Provide the [x, y] coordinate of the cell's center where the given text is located.  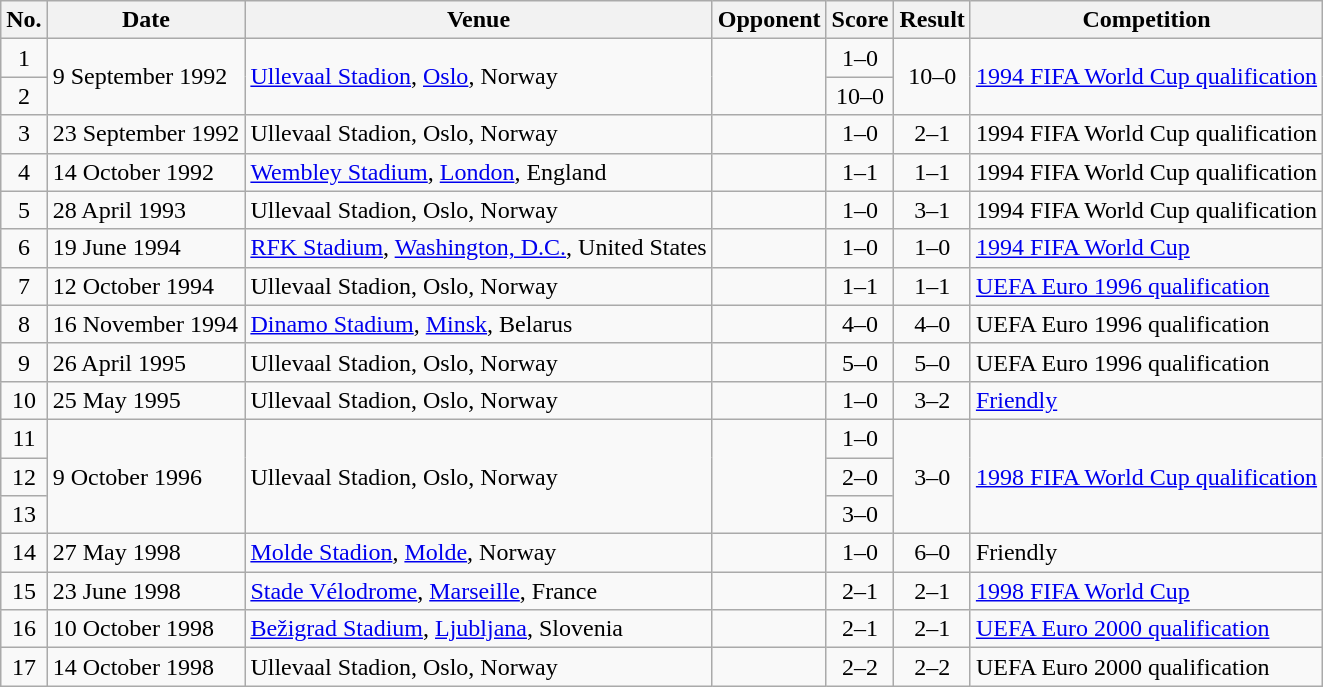
Venue [478, 20]
2–0 [860, 477]
1 [24, 58]
14 [24, 553]
Result [932, 20]
9 September 1992 [146, 77]
23 June 1998 [146, 591]
3–2 [932, 400]
1994 FIFA World Cup [1146, 248]
13 [24, 515]
4 [24, 172]
6 [24, 248]
27 May 1998 [146, 553]
5 [24, 210]
Competition [1146, 20]
3 [24, 134]
17 [24, 667]
1998 FIFA World Cup [1146, 591]
19 June 1994 [146, 248]
11 [24, 438]
10 October 1998 [146, 629]
12 [24, 477]
Opponent [769, 20]
RFK Stadium, Washington, D.C., United States [478, 248]
14 October 1998 [146, 667]
Wembley Stadium, London, England [478, 172]
Bežigrad Stadium, Ljubljana, Slovenia [478, 629]
No. [24, 20]
26 April 1995 [146, 362]
1998 FIFA World Cup qualification [1146, 476]
16 November 1994 [146, 324]
Date [146, 20]
2 [24, 96]
3–1 [932, 210]
Score [860, 20]
28 April 1993 [146, 210]
Molde Stadion, Molde, Norway [478, 553]
25 May 1995 [146, 400]
Stade Vélodrome, Marseille, France [478, 591]
12 October 1994 [146, 286]
Dinamo Stadium, Minsk, Belarus [478, 324]
14 October 1992 [146, 172]
23 September 1992 [146, 134]
8 [24, 324]
15 [24, 591]
9 [24, 362]
6–0 [932, 553]
7 [24, 286]
9 October 1996 [146, 476]
10 [24, 400]
16 [24, 629]
